Capture the cell that displays the provided text and extract its [x, y] central coordinate. 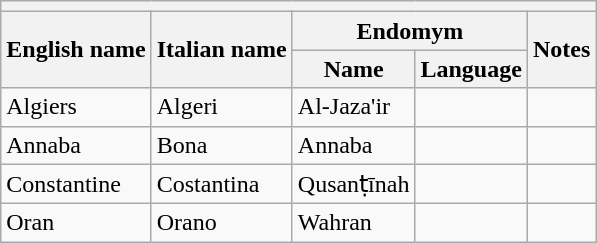
Language [471, 69]
Constantine [76, 184]
Wahran [354, 223]
Notes [561, 50]
English name [76, 50]
Orano [222, 223]
Qusanṭīnah [354, 184]
Italian name [222, 50]
Bona [222, 145]
Al-Jaza'ir [354, 107]
Algeri [222, 107]
Costantina [222, 184]
Endomym [410, 31]
Algiers [76, 107]
Name [354, 69]
Oran [76, 223]
